Determine the [X, Y] coordinate at the center of the cell enclosing the given text.  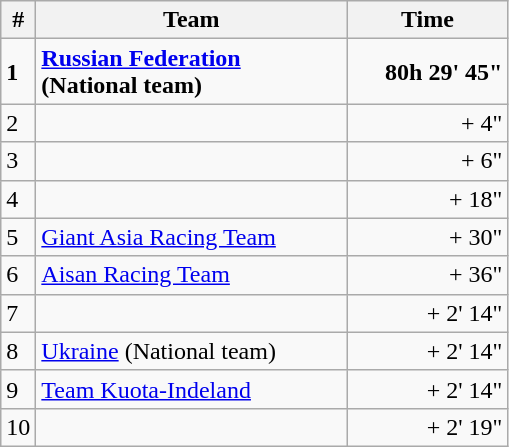
+ 36" [428, 275]
Ukraine (National team) [192, 351]
10 [18, 427]
# [18, 20]
8 [18, 351]
6 [18, 275]
5 [18, 237]
Team Kuota-Indeland [192, 389]
Aisan Racing Team [192, 275]
+ 30" [428, 237]
Time [428, 20]
Team [192, 20]
3 [18, 161]
+ 6" [428, 161]
Russian Federation (National team) [192, 72]
4 [18, 199]
+ 4" [428, 123]
7 [18, 313]
1 [18, 72]
80h 29' 45" [428, 72]
9 [18, 389]
Giant Asia Racing Team [192, 237]
2 [18, 123]
+ 18" [428, 199]
+ 2' 19" [428, 427]
